Provide the [x, y] coordinate of the cell's center where the given text is located.  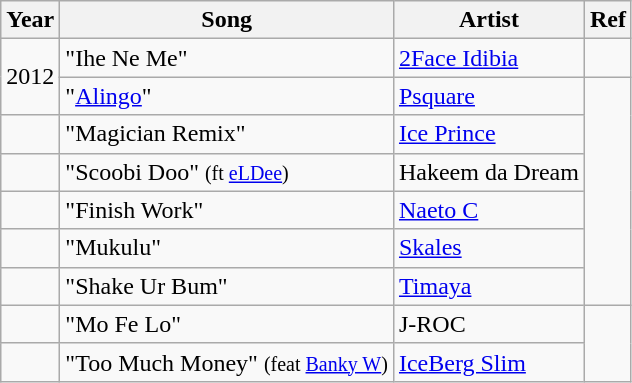
"Scoobi Doo" (ft eLDee) [227, 172]
IceBerg Slim [488, 362]
Hakeem da Dream [488, 172]
2012 [30, 77]
Song [227, 20]
"Ihe Ne Me" [227, 58]
"Alingo" [227, 96]
Skales [488, 248]
"Mo Fe Lo" [227, 324]
J-ROC [488, 324]
"Shake Ur Bum" [227, 286]
Naeto C [488, 210]
Year [30, 20]
"Magician Remix" [227, 134]
Ref [608, 20]
Ice Prince [488, 134]
Psquare [488, 96]
Artist [488, 20]
"Finish Work" [227, 210]
"Mukulu" [227, 248]
2Face Idibia [488, 58]
"Too Much Money" (feat Banky W) [227, 362]
Timaya [488, 286]
